Scan for the cell matching the given text and deliver its [X, Y] coordinate at center. 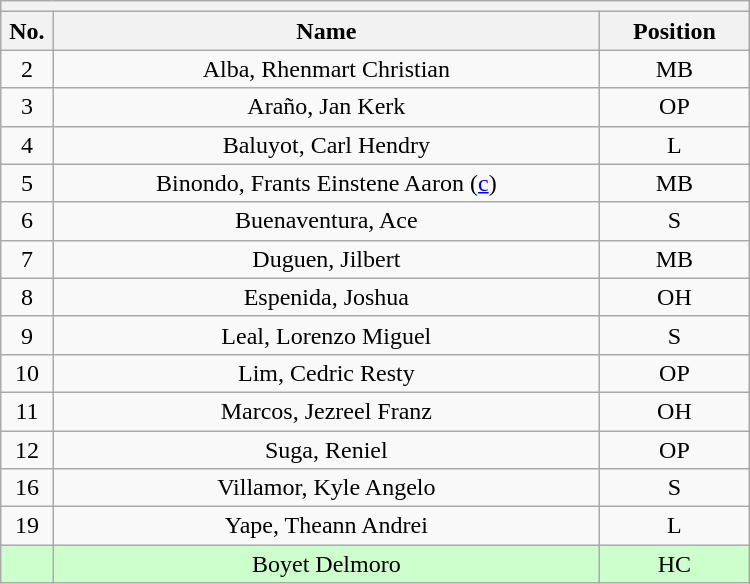
8 [27, 297]
Marcos, Jezreel Franz [326, 411]
9 [27, 335]
Binondo, Frants Einstene Aaron (c) [326, 183]
11 [27, 411]
Duguen, Jilbert [326, 259]
Position [675, 31]
Araño, Jan Kerk [326, 107]
Suga, Reniel [326, 449]
No. [27, 31]
Leal, Lorenzo Miguel [326, 335]
Espenida, Joshua [326, 297]
Buenaventura, Ace [326, 221]
HC [675, 564]
Villamor, Kyle Angelo [326, 488]
10 [27, 373]
4 [27, 145]
12 [27, 449]
7 [27, 259]
Alba, Rhenmart Christian [326, 69]
2 [27, 69]
3 [27, 107]
Boyet Delmoro [326, 564]
Lim, Cedric Resty [326, 373]
Baluyot, Carl Hendry [326, 145]
Yape, Theann Andrei [326, 526]
6 [27, 221]
19 [27, 526]
16 [27, 488]
5 [27, 183]
Name [326, 31]
